Return the [X, Y] coordinate for the center point of the cell that contains the specified text.  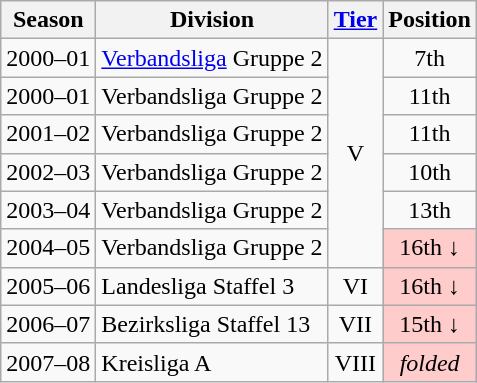
2007–08 [48, 362]
Kreisliga A [212, 362]
2005–06 [48, 286]
15th ↓ [430, 324]
Bezirksliga Staffel 13 [212, 324]
7th [430, 58]
V [356, 153]
13th [430, 210]
VIII [356, 362]
2001–02 [48, 134]
2004–05 [48, 248]
2003–04 [48, 210]
2006–07 [48, 324]
2002–03 [48, 172]
VI [356, 286]
Season [48, 20]
Division [212, 20]
VII [356, 324]
Landesliga Staffel 3 [212, 286]
folded [430, 362]
Tier [356, 20]
Position [430, 20]
10th [430, 172]
